Output the (x, y) coordinate of the center of the cell containing the given text.  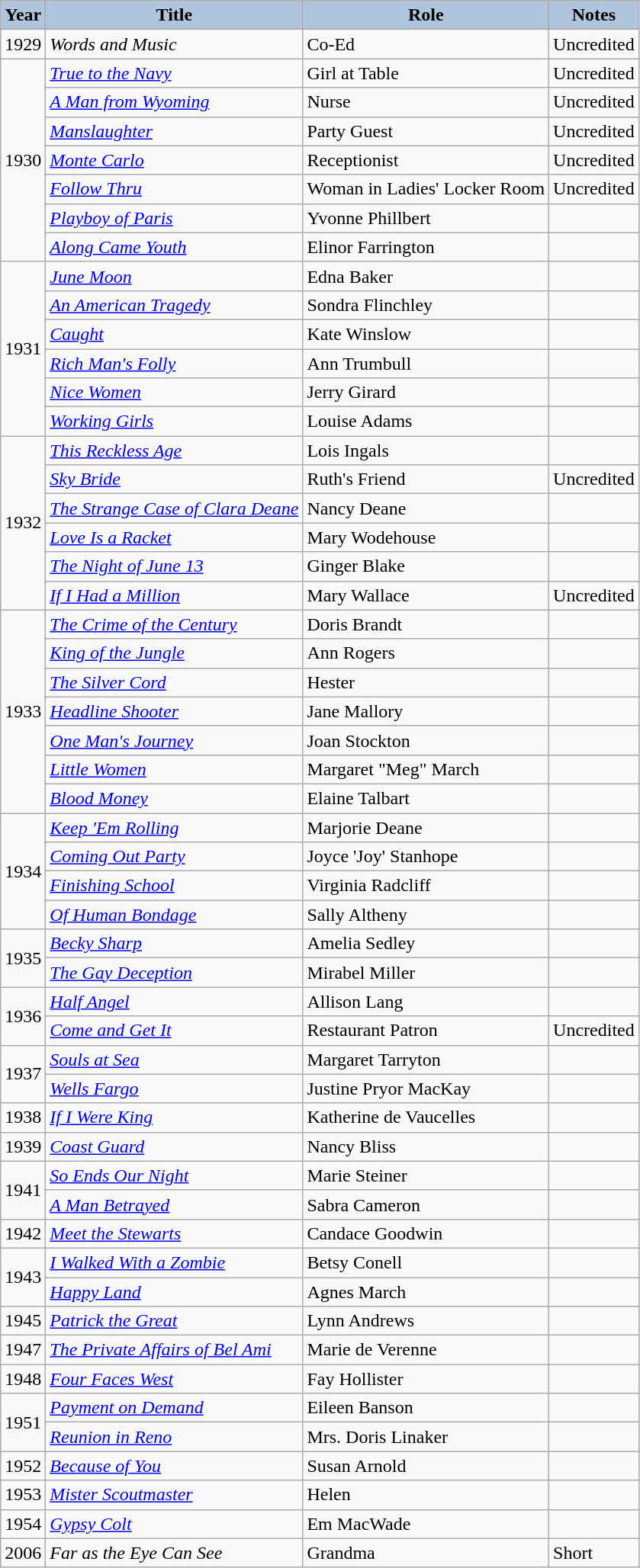
Patrick the Great (174, 1321)
Marjorie Deane (426, 827)
Rich Man's Folly (174, 364)
1942 (23, 1233)
Ginger Blake (426, 566)
Elinor Farrington (426, 247)
Virginia Radcliff (426, 886)
Caught (174, 334)
Of Human Bondage (174, 915)
I Walked With a Zombie (174, 1262)
Lois Ingals (426, 451)
1933 (23, 711)
Louise Adams (426, 422)
1953 (23, 1495)
Nancy Bliss (426, 1146)
June Moon (174, 276)
Nurse (426, 102)
If I Had a Million (174, 595)
Monte Carlo (174, 160)
Little Women (174, 769)
Souls at Sea (174, 1060)
Ann Rogers (426, 653)
1945 (23, 1321)
A Man Betrayed (174, 1204)
Coming Out Party (174, 857)
1936 (23, 1016)
1939 (23, 1146)
Lynn Andrews (426, 1321)
Short (594, 1553)
Meet the Stewarts (174, 1233)
1932 (23, 523)
Margaret Tarryton (426, 1060)
Sky Bride (174, 479)
Notes (594, 15)
Nice Women (174, 393)
Mary Wallace (426, 595)
Margaret "Meg" March (426, 769)
Working Girls (174, 422)
Betsy Conell (426, 1262)
Amelia Sedley (426, 944)
Title (174, 15)
Reunion in Reno (174, 1437)
Follow Thru (174, 189)
1941 (23, 1190)
1943 (23, 1277)
Blood Money (174, 798)
One Man's Journey (174, 740)
So Ends Our Night (174, 1175)
Sondra Flinchley (426, 305)
Justine Pryor MacKay (426, 1089)
Candace Goodwin (426, 1233)
Mary Wodehouse (426, 537)
Joan Stockton (426, 740)
Sabra Cameron (426, 1204)
1938 (23, 1117)
Receptionist (426, 160)
Keep 'Em Rolling (174, 827)
Words and Music (174, 44)
The Crime of the Century (174, 624)
Because of You (174, 1466)
1930 (23, 160)
The Gay Deception (174, 973)
Helen (426, 1495)
Happy Land (174, 1292)
Coast Guard (174, 1146)
Mirabel Miller (426, 973)
Along Came Youth (174, 247)
1951 (23, 1422)
King of the Jungle (174, 653)
Elaine Talbart (426, 798)
Far as the Eye Can See (174, 1553)
Wells Fargo (174, 1089)
The Private Affairs of Bel Ami (174, 1350)
If I Were King (174, 1117)
Em MacWade (426, 1524)
Marie Steiner (426, 1175)
Susan Arnold (426, 1466)
Headline Shooter (174, 711)
2006 (23, 1553)
Mrs. Doris Linaker (426, 1437)
1935 (23, 958)
Co-Ed (426, 44)
Come and Get It (174, 1031)
Hester (426, 682)
The Night of June 13 (174, 566)
Marie de Verenne (426, 1350)
Four Faces West (174, 1379)
Playboy of Paris (174, 218)
Fay Hollister (426, 1379)
Doris Brandt (426, 624)
1929 (23, 44)
Ruth's Friend (426, 479)
Becky Sharp (174, 944)
Finishing School (174, 886)
Jane Mallory (426, 711)
Restaurant Patron (426, 1031)
Woman in Ladies' Locker Room (426, 189)
Joyce 'Joy' Stanhope (426, 857)
Year (23, 15)
1931 (23, 348)
A Man from Wyoming (174, 102)
Party Guest (426, 131)
Nancy Deane (426, 508)
This Reckless Age (174, 451)
Allison Lang (426, 1002)
Jerry Girard (426, 393)
Half Angel (174, 1002)
Agnes March (426, 1292)
Role (426, 15)
Mister Scoutmaster (174, 1495)
Eileen Banson (426, 1408)
True to the Navy (174, 73)
Grandma (426, 1553)
The Silver Cord (174, 682)
1934 (23, 871)
Yvonne Phillbert (426, 218)
Manslaughter (174, 131)
An American Tragedy (174, 305)
Gypsy Colt (174, 1524)
The Strange Case of Clara Deane (174, 508)
1954 (23, 1524)
1948 (23, 1379)
Katherine de Vaucelles (426, 1117)
Payment on Demand (174, 1408)
1937 (23, 1074)
1952 (23, 1466)
Love Is a Racket (174, 537)
Edna Baker (426, 276)
Ann Trumbull (426, 364)
Girl at Table (426, 73)
Sally Altheny (426, 915)
1947 (23, 1350)
Kate Winslow (426, 334)
